From the cell containing the given text, extract its center point as (X, Y) coordinate. 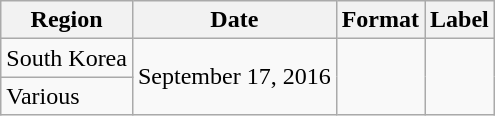
Region (67, 20)
Label (460, 20)
Date (234, 20)
Format (380, 20)
South Korea (67, 58)
Various (67, 96)
September 17, 2016 (234, 77)
